Provide the [X, Y] coordinate of the cell's center where the given text is located.  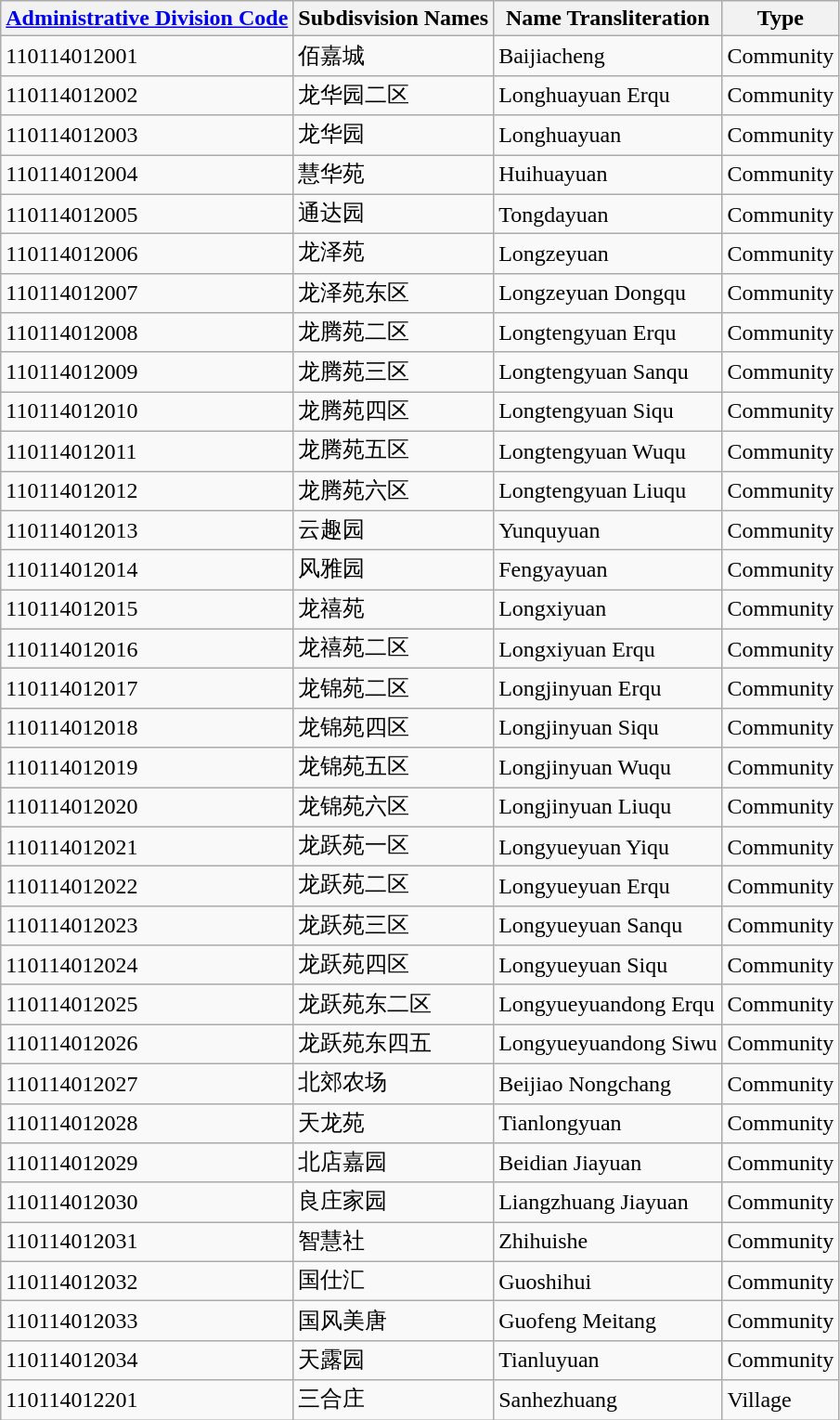
110114012027 [147, 1083]
龙禧苑二区 [394, 648]
Longtengyuan Sanqu [608, 371]
龙锦苑二区 [394, 689]
110114012017 [147, 689]
Longyueyuan Yiqu [608, 847]
智慧社 [394, 1243]
Baijiacheng [608, 56]
龙华园二区 [394, 95]
龙跃苑二区 [394, 886]
110114012016 [147, 648]
Longxiyuan Erqu [608, 648]
110114012002 [147, 95]
Longyueyuan Erqu [608, 886]
慧华苑 [394, 175]
110114012010 [147, 412]
Beidian Jiayuan [608, 1163]
Yunquyuan [608, 531]
110114012013 [147, 531]
Administrative Division Code [147, 19]
110114012032 [147, 1282]
110114012012 [147, 490]
Longxiyuan [608, 609]
110114012030 [147, 1202]
龙跃苑四区 [394, 966]
国仕汇 [394, 1282]
龙锦苑六区 [394, 808]
110114012009 [147, 371]
天露园 [394, 1360]
110114012021 [147, 847]
110114012033 [147, 1321]
云趣园 [394, 531]
龙腾苑五区 [394, 451]
Longzeyuan [608, 254]
Longjinyuan Liuqu [608, 808]
Fengyayuan [608, 570]
Longjinyuan Erqu [608, 689]
Longyueyuandong Siwu [608, 1044]
110114012005 [147, 214]
110114012011 [147, 451]
龙腾苑四区 [394, 412]
110114012034 [147, 1360]
Type [781, 19]
Village [781, 1400]
Zhihuishe [608, 1243]
龙泽苑 [394, 254]
Sanhezhuang [608, 1400]
Longyueyuan Siqu [608, 966]
Longtengyuan Erqu [608, 332]
Longtengyuan Liuqu [608, 490]
北店嘉园 [394, 1163]
Longhuayuan [608, 136]
龙跃苑东二区 [394, 1005]
三合庄 [394, 1400]
110114012024 [147, 966]
龙跃苑东四五 [394, 1044]
龙腾苑二区 [394, 332]
110114012026 [147, 1044]
龙跃苑一区 [394, 847]
佰嘉城 [394, 56]
龙泽苑东区 [394, 293]
Longjinyuan Siqu [608, 728]
110114012014 [147, 570]
110114012003 [147, 136]
龙腾苑六区 [394, 490]
Name Transliteration [608, 19]
110114012020 [147, 808]
Longyueyuan Sanqu [608, 925]
国风美唐 [394, 1321]
110114012028 [147, 1124]
110114012007 [147, 293]
Huihuayuan [608, 175]
110114012031 [147, 1243]
110114012019 [147, 767]
Longtengyuan Wuqu [608, 451]
110114012201 [147, 1400]
110114012023 [147, 925]
龙锦苑五区 [394, 767]
Longtengyuan Siqu [608, 412]
龙跃苑三区 [394, 925]
110114012022 [147, 886]
110114012004 [147, 175]
天龙苑 [394, 1124]
风雅园 [394, 570]
Guoshihui [608, 1282]
110114012015 [147, 609]
龙华园 [394, 136]
110114012008 [147, 332]
110114012029 [147, 1163]
110114012018 [147, 728]
龙禧苑 [394, 609]
龙腾苑三区 [394, 371]
Liangzhuang Jiayuan [608, 1202]
Longzeyuan Dongqu [608, 293]
Tianlongyuan [608, 1124]
Tongdayuan [608, 214]
北郊农场 [394, 1083]
通达园 [394, 214]
良庄家园 [394, 1202]
Longhuayuan Erqu [608, 95]
Longjinyuan Wuqu [608, 767]
110114012006 [147, 254]
Tianluyuan [608, 1360]
龙锦苑四区 [394, 728]
Guofeng Meitang [608, 1321]
Beijiao Nongchang [608, 1083]
110114012025 [147, 1005]
Longyueyuandong Erqu [608, 1005]
Subdisvision Names [394, 19]
110114012001 [147, 56]
